Provide the [X, Y] coordinate of the cell's center where the given text is located.  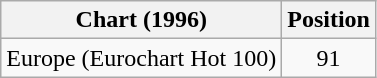
Europe (Eurochart Hot 100) [142, 58]
Chart (1996) [142, 20]
91 [329, 58]
Position [329, 20]
